For the text-containing cell, return its midpoint in [x, y] coordinate format. 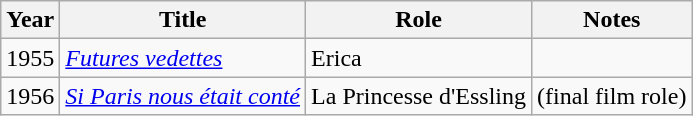
Futures vedettes [183, 58]
La Princesse d'Essling [419, 96]
1956 [30, 96]
Si Paris nous était conté [183, 96]
Role [419, 20]
Year [30, 20]
(final film role) [612, 96]
Erica [419, 58]
1955 [30, 58]
Notes [612, 20]
Title [183, 20]
